Capture the cell that displays the provided text and extract its [X, Y] central coordinate. 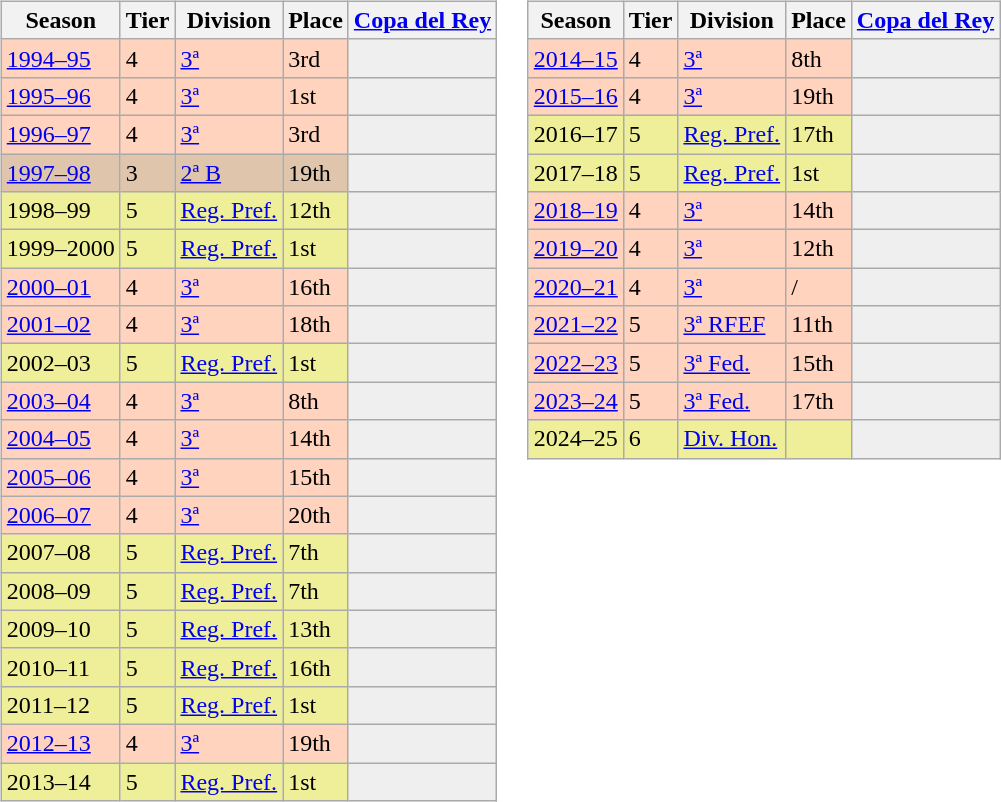
2007–08 [60, 553]
2000–01 [60, 287]
2020–21 [576, 287]
1998–99 [60, 211]
6 [650, 439]
2012–13 [60, 743]
2005–06 [60, 477]
2003–04 [60, 401]
2024–25 [576, 439]
13th [316, 629]
3ª RFEF [732, 325]
11th [819, 325]
2023–24 [576, 401]
/ [819, 287]
Div. Hon. [732, 439]
2014–15 [576, 58]
2015–16 [576, 96]
2011–12 [60, 705]
1999–2000 [60, 249]
2013–14 [60, 781]
2010–11 [60, 667]
2017–18 [576, 173]
2002–03 [60, 363]
2006–07 [60, 515]
2018–19 [576, 211]
20th [316, 515]
1995–96 [60, 96]
18th [316, 325]
2ª B [229, 173]
1997–98 [60, 173]
1996–97 [60, 134]
2022–23 [576, 363]
2016–17 [576, 134]
3 [148, 173]
2019–20 [576, 249]
2004–05 [60, 439]
2021–22 [576, 325]
2001–02 [60, 325]
2008–09 [60, 591]
1994–95 [60, 58]
2009–10 [60, 629]
